Provide the [x, y] coordinate of the cell's center where the given text is located.  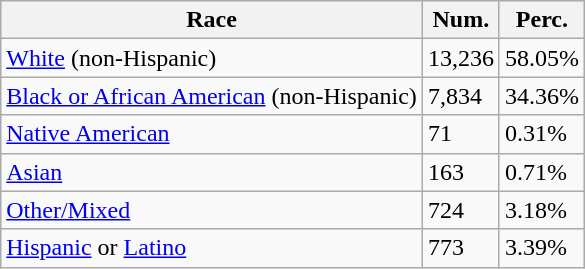
58.05% [542, 58]
0.71% [542, 172]
3.18% [542, 210]
Asian [212, 172]
3.39% [542, 248]
0.31% [542, 134]
Perc. [542, 20]
34.36% [542, 96]
Hispanic or Latino [212, 248]
724 [460, 210]
7,834 [460, 96]
Native American [212, 134]
13,236 [460, 58]
White (non-Hispanic) [212, 58]
Race [212, 20]
773 [460, 248]
71 [460, 134]
Other/Mixed [212, 210]
163 [460, 172]
Num. [460, 20]
Black or African American (non-Hispanic) [212, 96]
